Find where the given text appears and provide that cell's center as (X, Y) coordinate. 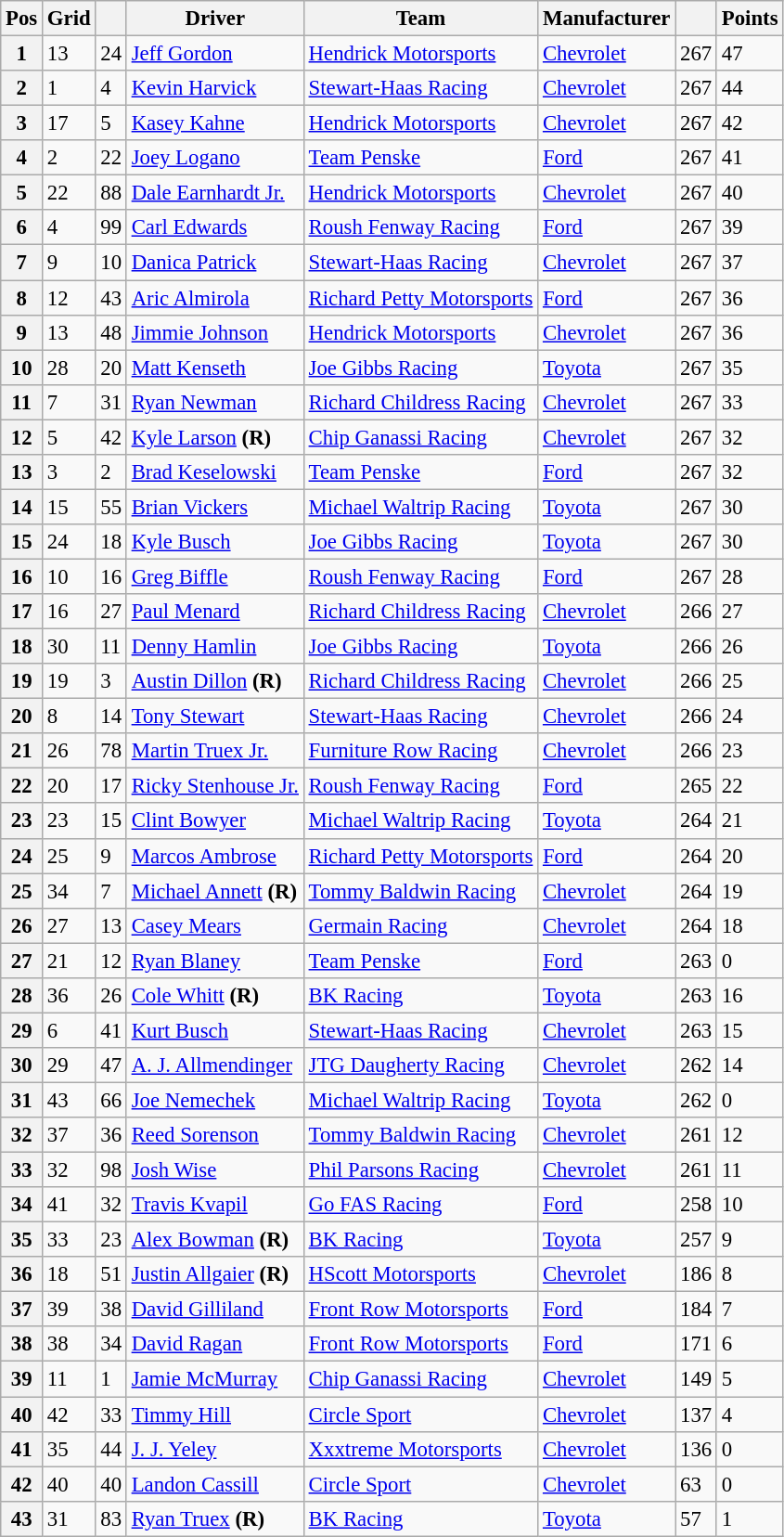
Kyle Larson (R) (215, 437)
Germain Racing (420, 925)
51 (111, 1274)
Michael Annett (R) (215, 891)
HScott Motorsports (420, 1274)
Driver (215, 19)
Joe Nemechek (215, 1100)
99 (111, 227)
Tony Stewart (215, 717)
Alex Bowman (R) (215, 1240)
265 (696, 786)
171 (696, 1345)
48 (111, 332)
149 (696, 1379)
57 (696, 1518)
Jeff Gordon (215, 54)
Josh Wise (215, 1170)
Martin Truex Jr. (215, 751)
Ryan Blaney (215, 961)
Grid (69, 19)
Jimmie Johnson (215, 332)
257 (696, 1240)
258 (696, 1205)
Landon Cassill (215, 1484)
136 (696, 1449)
Kyle Busch (215, 542)
Carl Edwards (215, 227)
Phil Parsons Racing (420, 1170)
David Ragan (215, 1345)
Ryan Truex (R) (215, 1518)
66 (111, 1100)
186 (696, 1274)
Reed Sorenson (215, 1135)
Manufacturer (607, 19)
Xxxtreme Motorsports (420, 1449)
Pos (22, 19)
Team (420, 19)
Casey Mears (215, 925)
Marcos Ambrose (215, 856)
Paul Menard (215, 612)
Austin Dillon (R) (215, 681)
Brian Vickers (215, 507)
Furniture Row Racing (420, 751)
Matt Kenseth (215, 368)
Greg Biffle (215, 576)
55 (111, 507)
Brad Keselowski (215, 472)
184 (696, 1310)
Clint Bowyer (215, 821)
83 (111, 1518)
63 (696, 1484)
Aric Almirola (215, 298)
137 (696, 1414)
Denny Hamlin (215, 647)
Kasey Kahne (215, 123)
Points (750, 19)
Go FAS Racing (420, 1205)
A. J. Allmendinger (215, 1066)
Kevin Harvick (215, 88)
Kurt Busch (215, 1030)
Ricky Stenhouse Jr. (215, 786)
Cole Whitt (R) (215, 996)
Jamie McMurray (215, 1379)
Dale Earnhardt Jr. (215, 193)
Justin Allgaier (R) (215, 1274)
David Gilliland (215, 1310)
98 (111, 1170)
Joey Logano (215, 158)
J. J. Yeley (215, 1449)
78 (111, 751)
JTG Daugherty Racing (420, 1066)
Travis Kvapil (215, 1205)
Danica Patrick (215, 263)
Timmy Hill (215, 1414)
Ryan Newman (215, 402)
88 (111, 193)
